Return (X, Y) of the center of cell containing provided text 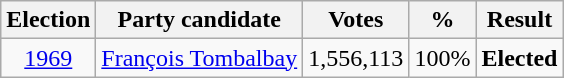
Votes (356, 20)
1969 (48, 58)
Result (520, 20)
1,556,113 (356, 58)
% (442, 20)
100% (442, 58)
Election (48, 20)
Elected (520, 58)
François Tombalbay (200, 58)
Party candidate (200, 20)
